Return the [x, y] coordinate for the center point of the cell that contains the specified text.  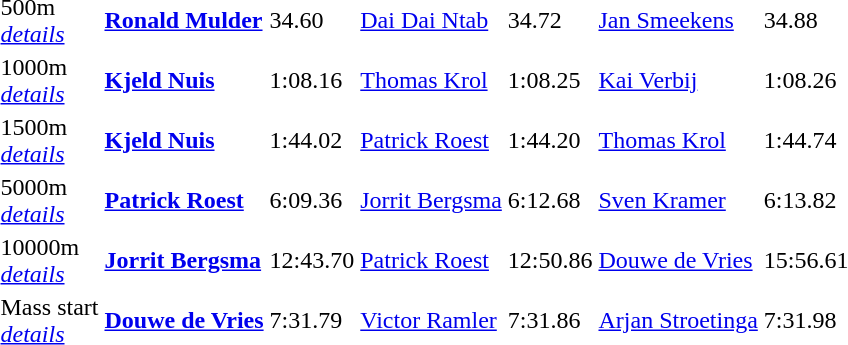
6:09.36 [312, 200]
1:08.16 [312, 80]
Sven Kramer [678, 200]
1:44.20 [550, 140]
6:12.68 [550, 200]
1:08.25 [550, 80]
12:50.86 [550, 260]
Douwe de Vries [678, 260]
Kai Verbij [678, 80]
12:43.70 [312, 260]
1:44.02 [312, 140]
